Return the [X, Y] coordinate for the center point of the cell that contains the specified text.  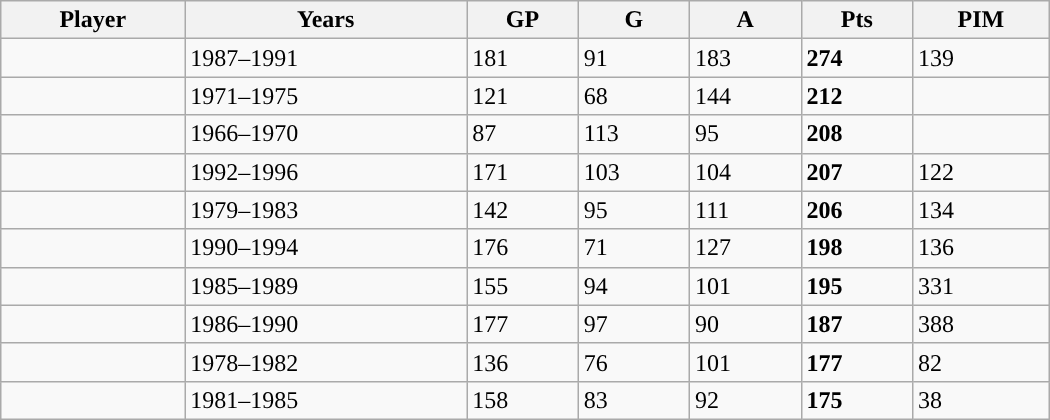
92 [746, 400]
68 [634, 96]
331 [980, 286]
155 [522, 286]
171 [522, 172]
38 [980, 400]
87 [522, 134]
208 [856, 134]
G [634, 20]
274 [856, 58]
76 [634, 362]
Player [93, 20]
207 [856, 172]
1981–1985 [326, 400]
1986–1990 [326, 324]
158 [522, 400]
1992–1996 [326, 172]
388 [980, 324]
Years [326, 20]
139 [980, 58]
104 [746, 172]
183 [746, 58]
175 [856, 400]
144 [746, 96]
103 [634, 172]
1971–1975 [326, 96]
1979–1983 [326, 210]
1985–1989 [326, 286]
181 [522, 58]
1990–1994 [326, 248]
GP [522, 20]
Pts [856, 20]
176 [522, 248]
122 [980, 172]
91 [634, 58]
PIM [980, 20]
71 [634, 248]
121 [522, 96]
127 [746, 248]
1966–1970 [326, 134]
97 [634, 324]
90 [746, 324]
111 [746, 210]
195 [856, 286]
113 [634, 134]
134 [980, 210]
206 [856, 210]
A [746, 20]
82 [980, 362]
142 [522, 210]
83 [634, 400]
1978–1982 [326, 362]
187 [856, 324]
94 [634, 286]
198 [856, 248]
212 [856, 96]
1987–1991 [326, 58]
